Identify which cell holds the provided text, then report its [x, y] central coordinate. 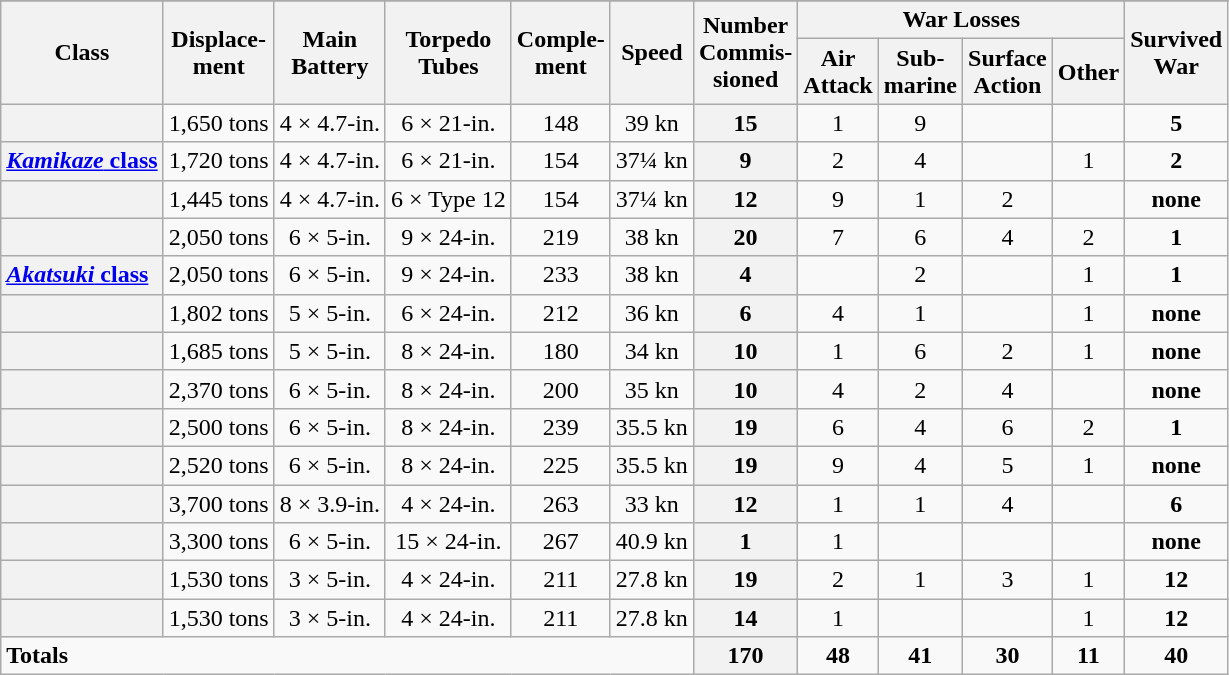
35 kn [652, 389]
SurvivedWar [1176, 52]
SurfaceAction [1008, 72]
AirAttack [838, 72]
1,650 tons [218, 123]
200 [560, 389]
15 [745, 123]
TorpedoTubes [448, 52]
Totals [348, 656]
41 [920, 656]
1,802 tons [218, 313]
233 [560, 275]
8 × 3.9‑in. [330, 503]
39 kn [652, 123]
14 [745, 618]
239 [560, 427]
20 [745, 237]
40.9 kn [652, 542]
2,370 tons [218, 389]
Speed [652, 52]
3,700 tons [218, 503]
Akatsuki class [82, 275]
3,300 tons [218, 542]
225 [560, 465]
Other [1088, 72]
219 [560, 237]
War Losses [962, 20]
7 [838, 237]
30 [1008, 656]
1,720 tons [218, 161]
2,520 tons [218, 465]
263 [560, 503]
1,685 tons [218, 351]
148 [560, 123]
Comple-ment [560, 52]
Kamikaze class [82, 161]
6 × 24‑in. [448, 313]
11 [1088, 656]
NumberCommis-sioned [745, 52]
15 × 24‑in. [448, 542]
MainBattery [330, 52]
212 [560, 313]
6 × Type 12 [448, 199]
33 kn [652, 503]
1,445 tons [218, 199]
180 [560, 351]
Sub-marine [920, 72]
170 [745, 656]
34 kn [652, 351]
40 [1176, 656]
267 [560, 542]
36 kn [652, 313]
Class [82, 52]
48 [838, 656]
Displace-ment [218, 52]
3 [1008, 580]
2,500 tons [218, 427]
